Identify which cell holds the provided text, then report its [x, y] central coordinate. 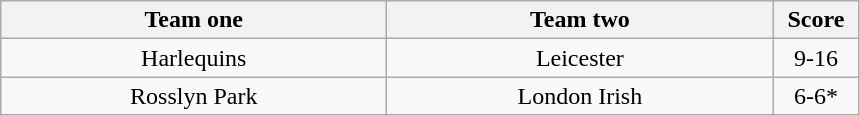
6-6* [816, 96]
Leicester [580, 58]
Rosslyn Park [194, 96]
Score [816, 20]
Harlequins [194, 58]
London Irish [580, 96]
9-16 [816, 58]
Team one [194, 20]
Team two [580, 20]
